For the text-containing cell, return its midpoint in [X, Y] coordinate format. 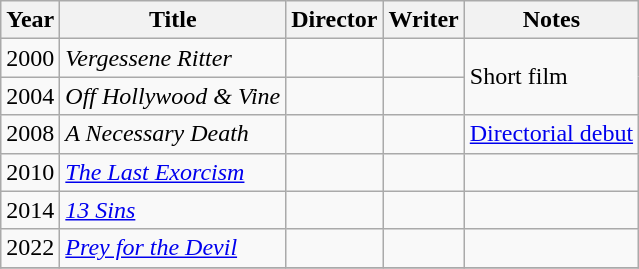
2014 [30, 210]
Director [334, 20]
Short film [551, 77]
Year [30, 20]
Notes [551, 20]
Directorial debut [551, 134]
2004 [30, 96]
Vergessene Ritter [173, 58]
Title [173, 20]
Writer [424, 20]
Prey for the Devil [173, 248]
A Necessary Death [173, 134]
2000 [30, 58]
2022 [30, 248]
2008 [30, 134]
13 Sins [173, 210]
2010 [30, 172]
Off Hollywood & Vine [173, 96]
The Last Exorcism [173, 172]
